From the cell containing the given text, extract its center point as (X, Y) coordinate. 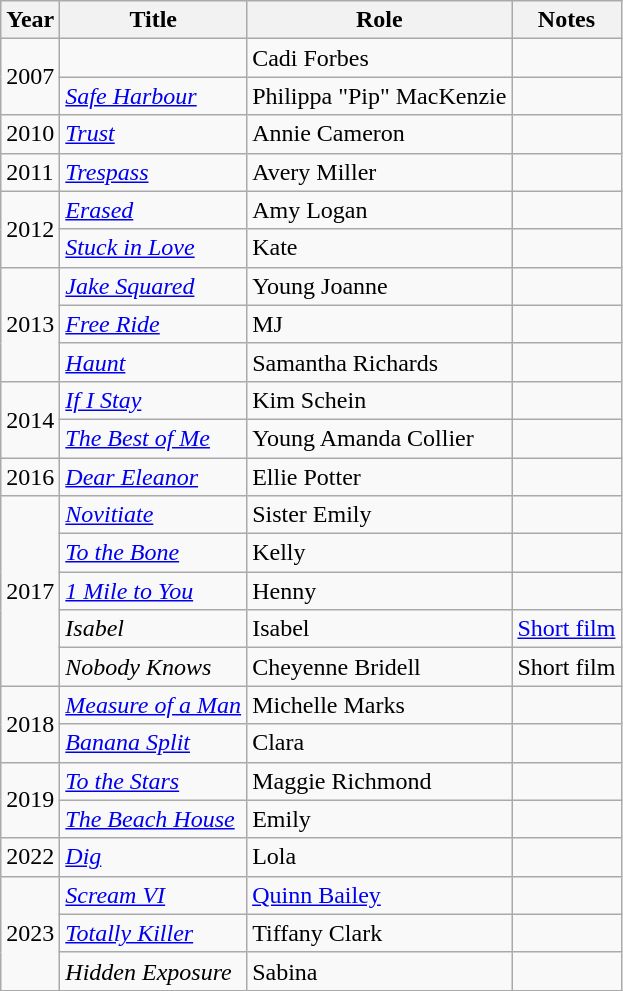
Notes (566, 20)
Trust (154, 134)
Hidden Exposure (154, 971)
Sister Emily (380, 515)
To the Stars (154, 781)
Banana Split (154, 743)
2010 (30, 134)
Kelly (380, 553)
1 Mile to You (154, 591)
Young Joanne (380, 286)
Emily (380, 819)
Erased (154, 210)
To the Bone (154, 553)
MJ (380, 324)
Tiffany Clark (380, 933)
Trespass (154, 172)
Kate (380, 248)
Quinn Bailey (380, 895)
Kim Schein (380, 400)
2013 (30, 324)
Stuck in Love (154, 248)
Dear Eleanor (154, 477)
Avery Miller (380, 172)
2019 (30, 800)
Title (154, 20)
Michelle Marks (380, 705)
2022 (30, 857)
2017 (30, 591)
Sabina (380, 971)
2014 (30, 419)
Samantha Richards (380, 362)
2007 (30, 77)
The Best of Me (154, 438)
2012 (30, 229)
2018 (30, 724)
Lola (380, 857)
Young Amanda Collier (380, 438)
Amy Logan (380, 210)
Dig (154, 857)
Maggie Richmond (380, 781)
Cadi Forbes (380, 58)
Safe Harbour (154, 96)
2011 (30, 172)
Henny (380, 591)
2016 (30, 477)
2023 (30, 933)
Annie Cameron (380, 134)
Jake Squared (154, 286)
Ellie Potter (380, 477)
The Beach House (154, 819)
Totally Killer (154, 933)
Scream VI (154, 895)
Role (380, 20)
Nobody Knows (154, 667)
Measure of a Man (154, 705)
Cheyenne Bridell (380, 667)
Clara (380, 743)
Year (30, 20)
Free Ride (154, 324)
If I Stay (154, 400)
Haunt (154, 362)
Philippa "Pip" MacKenzie (380, 96)
Novitiate (154, 515)
